Search for the cell housing the specified text and yield its (x, y) center coordinate. 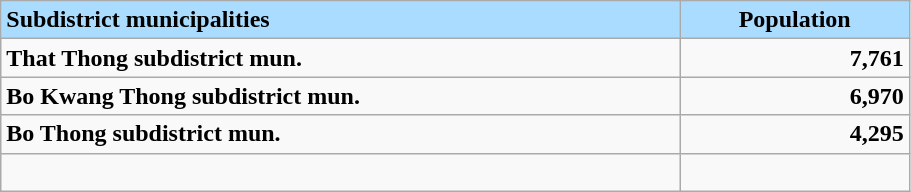
7,761 (794, 58)
Subdistrict municipalities (340, 20)
That Thong subdistrict mun. (340, 58)
6,970 (794, 96)
4,295 (794, 134)
Population (794, 20)
Bo Thong subdistrict mun. (340, 134)
Bo Kwang Thong subdistrict mun. (340, 96)
